Search for the cell housing the specified text and yield its (X, Y) center coordinate. 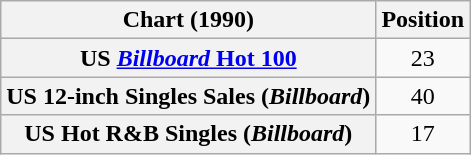
17 (423, 134)
US Billboard Hot 100 (188, 58)
US 12-inch Singles Sales (Billboard) (188, 96)
23 (423, 58)
Position (423, 20)
Chart (1990) (188, 20)
40 (423, 96)
US Hot R&B Singles (Billboard) (188, 134)
